For the text-containing cell, return its midpoint in [x, y] coordinate format. 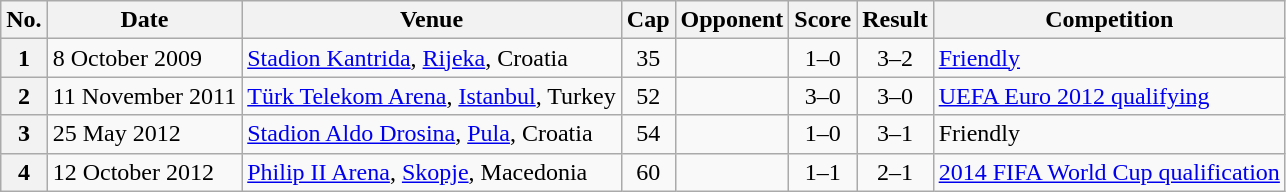
1–1 [823, 172]
25 May 2012 [144, 134]
3–2 [895, 58]
Stadion Kantrida, Rijeka, Croatia [432, 58]
35 [648, 58]
Competition [1109, 20]
No. [24, 20]
54 [648, 134]
60 [648, 172]
2–1 [895, 172]
Opponent [732, 20]
Cap [648, 20]
3–1 [895, 134]
Stadion Aldo Drosina, Pula, Croatia [432, 134]
Philip II Arena, Skopje, Macedonia [432, 172]
52 [648, 96]
3 [24, 134]
2014 FIFA World Cup qualification [1109, 172]
Score [823, 20]
Türk Telekom Arena, Istanbul, Turkey [432, 96]
UEFA Euro 2012 qualifying [1109, 96]
12 October 2012 [144, 172]
Venue [432, 20]
Date [144, 20]
4 [24, 172]
11 November 2011 [144, 96]
8 October 2009 [144, 58]
Result [895, 20]
1 [24, 58]
2 [24, 96]
